Extract the [x, y] coordinate from the center of the cell holding the provided text.  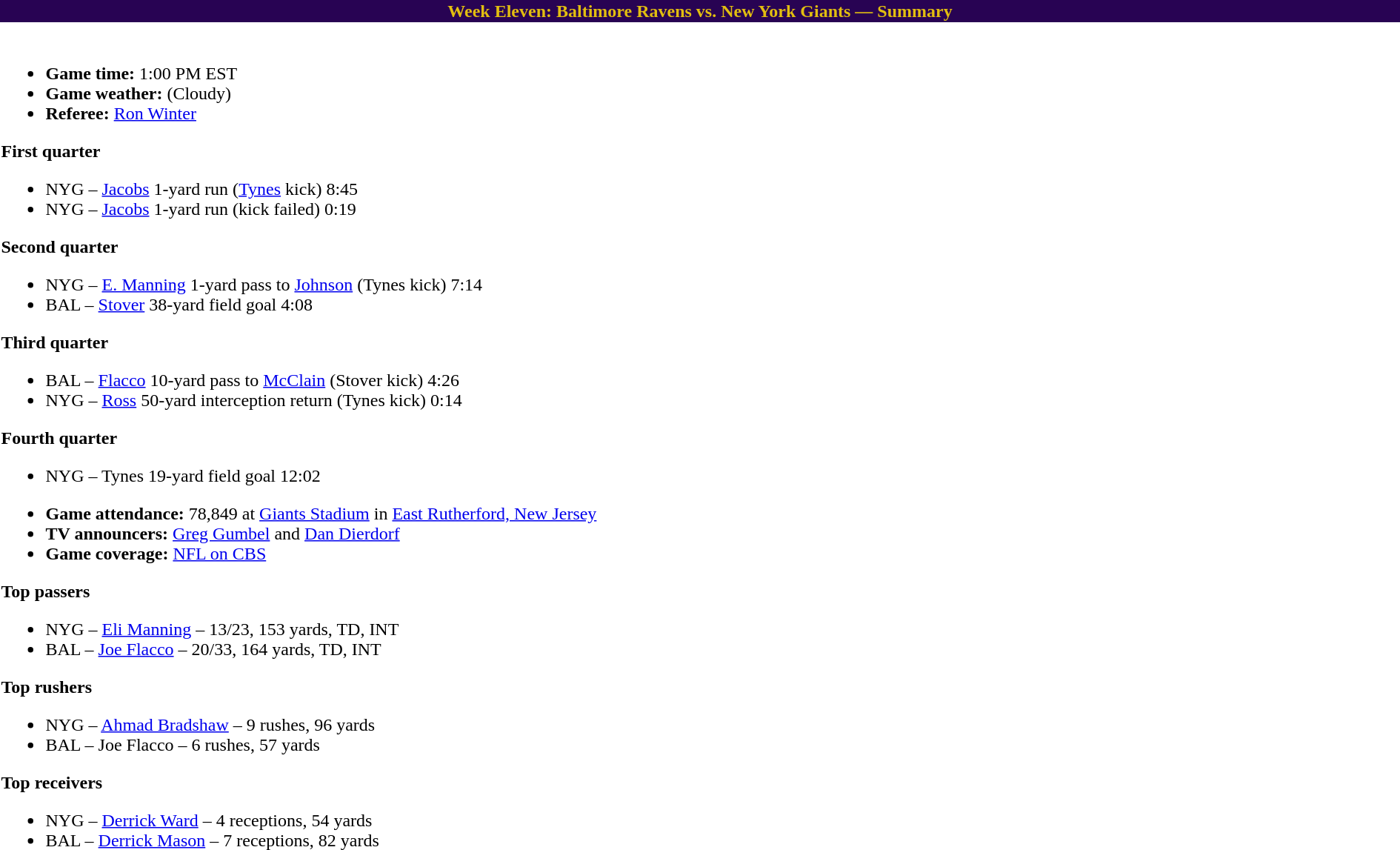
Week Eleven: Baltimore Ravens vs. New York Giants — Summary [700, 11]
